Identify which cell holds the provided text, then report its (X, Y) central coordinate. 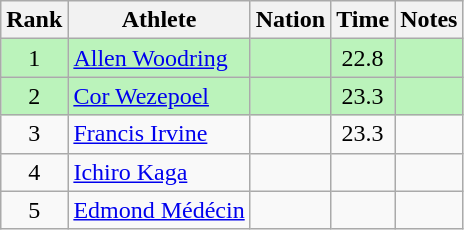
4 (34, 172)
Athlete (159, 20)
Cor Wezepoel (159, 96)
Francis Irvine (159, 134)
Nation (290, 20)
2 (34, 96)
Ichiro Kaga (159, 172)
Allen Woodring (159, 58)
Time (363, 20)
22.8 (363, 58)
Edmond Médécin (159, 210)
3 (34, 134)
Rank (34, 20)
5 (34, 210)
Notes (429, 20)
1 (34, 58)
